Determine the [X, Y] coordinate at the center of the cell enclosing the given text.  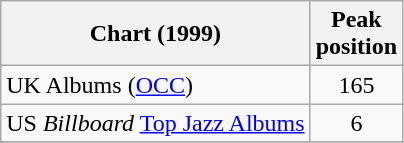
Peakposition [356, 34]
UK Albums (OCC) [156, 85]
165 [356, 85]
Chart (1999) [156, 34]
6 [356, 123]
US Billboard Top Jazz Albums [156, 123]
